Find where the given text appears and provide that cell's center as [X, Y] coordinate. 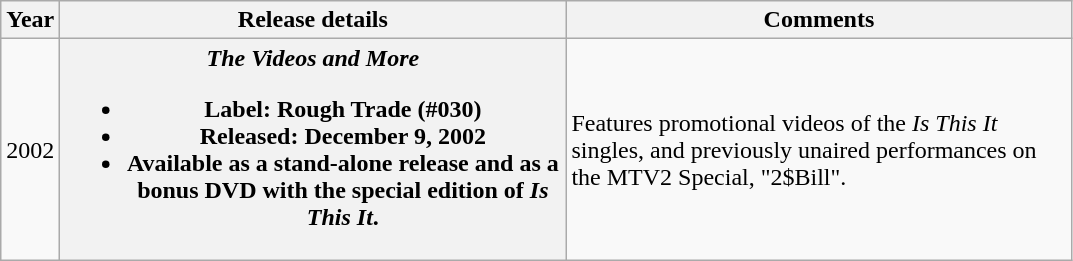
Features promotional videos of the Is This It singles, and previously unaired performances on the MTV2 Special, "2$Bill". [819, 150]
Release details [313, 20]
2002 [30, 150]
Year [30, 20]
Comments [819, 20]
